Scan for the cell matching the given text and deliver its [X, Y] coordinate at center. 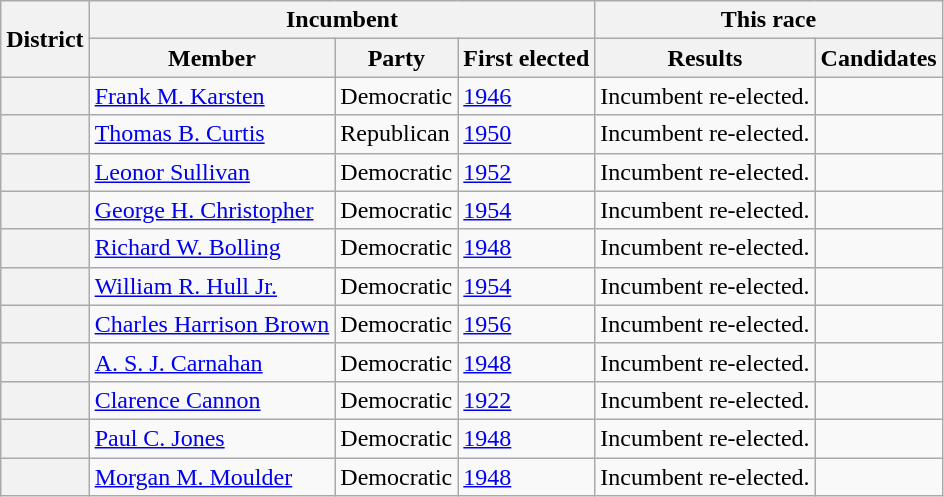
Republican [396, 134]
Member [212, 58]
First elected [526, 58]
Party [396, 58]
A. S. J. Carnahan [212, 362]
Frank M. Karsten [212, 96]
1946 [526, 96]
1956 [526, 324]
Incumbent [342, 20]
Candidates [878, 58]
District [45, 39]
William R. Hull Jr. [212, 286]
1950 [526, 134]
Leonor Sullivan [212, 172]
This race [768, 20]
Charles Harrison Brown [212, 324]
Results [705, 58]
Paul C. Jones [212, 438]
1952 [526, 172]
Morgan M. Moulder [212, 477]
Thomas B. Curtis [212, 134]
1922 [526, 400]
Richard W. Bolling [212, 248]
George H. Christopher [212, 210]
Clarence Cannon [212, 400]
